Capture the cell that displays the provided text and extract its [x, y] central coordinate. 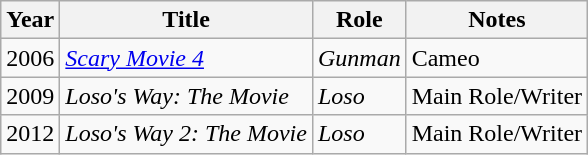
Scary Movie 4 [186, 58]
Cameo [496, 58]
Year [30, 20]
Loso's Way: The Movie [186, 96]
Notes [496, 20]
2006 [30, 58]
Role [359, 20]
Gunman [359, 58]
Loso's Way 2: The Movie [186, 134]
2009 [30, 96]
Title [186, 20]
2012 [30, 134]
